Output the (x, y) coordinate of the center of the cell containing the given text.  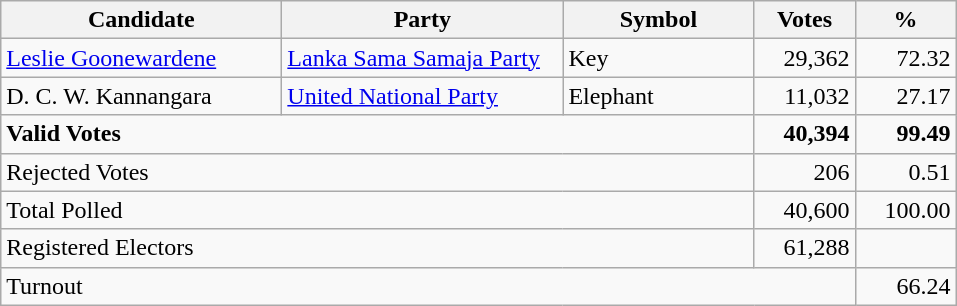
Symbol (658, 20)
United National Party (422, 96)
D. C. W. Kannangara (142, 96)
11,032 (804, 96)
Lanka Sama Samaja Party (422, 58)
Elephant (658, 96)
66.24 (906, 286)
72.32 (906, 58)
Turnout (428, 286)
Candidate (142, 20)
29,362 (804, 58)
Total Polled (378, 210)
Leslie Goonewardene (142, 58)
Valid Votes (378, 134)
99.49 (906, 134)
27.17 (906, 96)
Party (422, 20)
61,288 (804, 248)
% (906, 20)
100.00 (906, 210)
40,394 (804, 134)
Votes (804, 20)
Rejected Votes (378, 172)
0.51 (906, 172)
Key (658, 58)
Registered Electors (378, 248)
40,600 (804, 210)
206 (804, 172)
